Extract the [x, y] coordinate from the center of the cell holding the provided text.  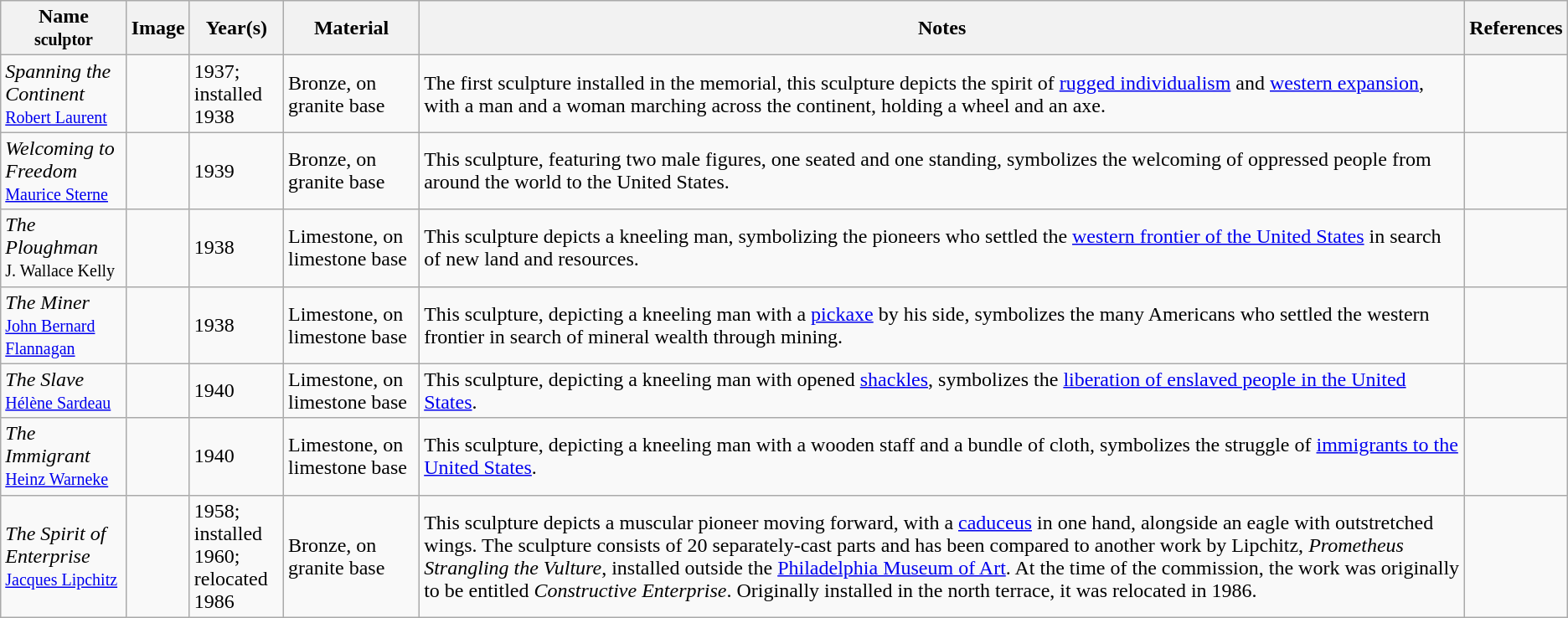
Year(s) [236, 28]
The SlaveHélène Sardeau [64, 390]
The ImmigrantHeinz Warneke [64, 456]
Namesculptor [64, 28]
1939 [236, 171]
1958;installed 1960;relocated 1986 [236, 556]
The PloughmanJ. Wallace Kelly [64, 248]
Welcoming to FreedomMaurice Sterne [64, 171]
This sculpture, depicting a kneeling man with opened shackles, symbolizes the liberation of enslaved people in the United States. [942, 390]
The Spirit of EnterpriseJacques Lipchitz [64, 556]
Spanning the ContinentRobert Laurent [64, 94]
Material [352, 28]
References [1516, 28]
Notes [942, 28]
This sculpture, depicting a kneeling man with a wooden staff and a bundle of cloth, symbolizes the struggle of immigrants to the United States. [942, 456]
The MinerJohn Bernard Flannagan [64, 325]
Image [157, 28]
1937;installed 1938 [236, 94]
